Extract the (x, y) coordinate from the center of the cell holding the provided text.  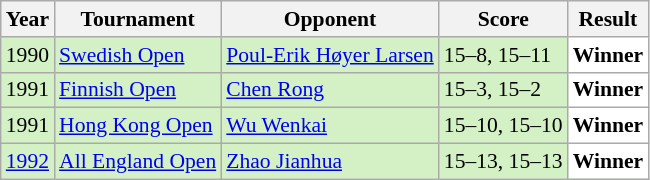
Result (608, 19)
Opponent (330, 19)
1990 (28, 55)
15–10, 15–10 (504, 126)
15–3, 15–2 (504, 90)
Tournament (138, 19)
Wu Wenkai (330, 126)
Hong Kong Open (138, 126)
Score (504, 19)
Year (28, 19)
1992 (28, 162)
All England Open (138, 162)
Chen Rong (330, 90)
15–8, 15–11 (504, 55)
Poul-Erik Høyer Larsen (330, 55)
Swedish Open (138, 55)
15–13, 15–13 (504, 162)
Zhao Jianhua (330, 162)
Finnish Open (138, 90)
